From the cell containing the given text, extract its center point as [x, y] coordinate. 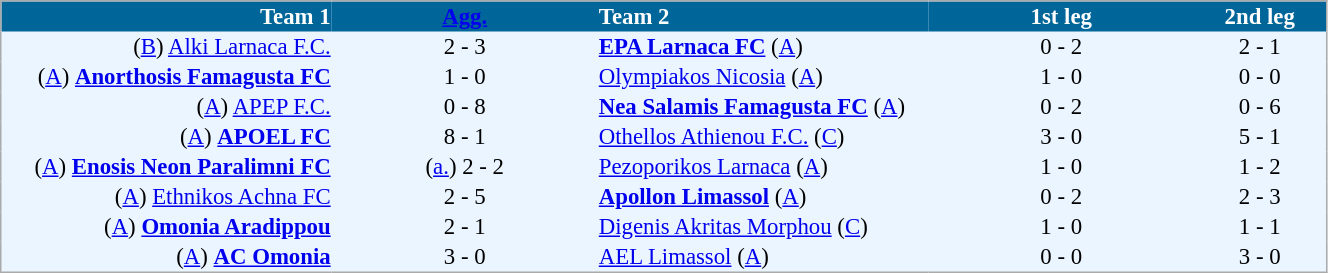
(B) Alki Larnaca F.C. [166, 47]
(A) Anorthosis Famagusta FC [166, 77]
EPA Larnaca FC (A) [762, 47]
8 - 1 [464, 137]
(A) APOEL FC [166, 137]
1 - 2 [1260, 167]
(A) Enosis Neon Paralimni FC [166, 167]
2 - 5 [464, 197]
Apollon Limassol (A) [762, 197]
Othellos Athienou F.C. (C) [762, 137]
1st leg [1062, 16]
Team 2 [762, 16]
(A) APEP F.C. [166, 107]
2nd leg [1260, 16]
Team 1 [166, 16]
0 - 6 [1260, 107]
Pezoporikos Larnaca (A) [762, 167]
Nea Salamis Famagusta FC (A) [762, 107]
Agg. [464, 16]
1 - 1 [1260, 227]
AEL Limassol (A) [762, 257]
(A) AC Omonia [166, 257]
(a.) 2 - 2 [464, 167]
0 - 8 [464, 107]
(A) Ethnikos Achna FC [166, 197]
Digenis Akritas Morphou (C) [762, 227]
Olympiakos Nicosia (A) [762, 77]
5 - 1 [1260, 137]
(A) Omonia Aradippou [166, 227]
